Pinpoint the cell where the given text exists, returning its (x, y) midpoint coordinate. 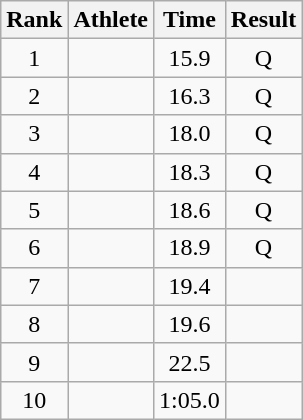
Rank (34, 20)
7 (34, 286)
6 (34, 248)
19.4 (190, 286)
2 (34, 96)
15.9 (190, 58)
16.3 (190, 96)
8 (34, 324)
18.0 (190, 134)
19.6 (190, 324)
5 (34, 210)
18.6 (190, 210)
1 (34, 58)
1:05.0 (190, 400)
4 (34, 172)
Athlete (111, 20)
3 (34, 134)
Result (263, 20)
9 (34, 362)
18.3 (190, 172)
10 (34, 400)
18.9 (190, 248)
22.5 (190, 362)
Time (190, 20)
